Locate the cell with the specified text and output its (X, Y) center coordinate. 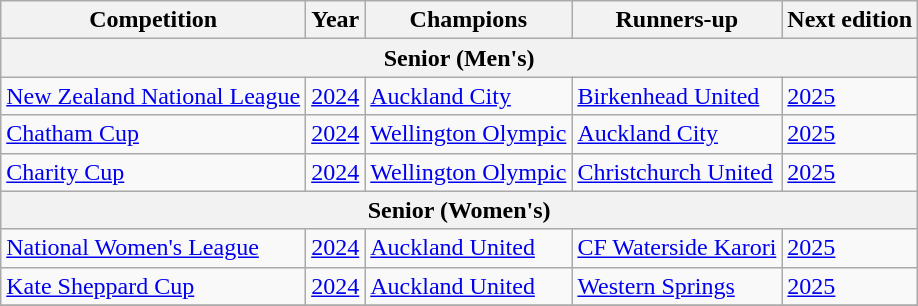
Champions (468, 20)
Birkenhead United (677, 96)
Competition (154, 20)
Year (336, 20)
CF Waterside Karori (677, 248)
Runners-up (677, 20)
Senior (Men's) (460, 58)
Senior (Women's) (460, 210)
Kate Sheppard Cup (154, 286)
Western Springs (677, 286)
Charity Cup (154, 172)
Next edition (850, 20)
National Women's League (154, 248)
Chatham Cup (154, 134)
Christchurch United (677, 172)
New Zealand National League (154, 96)
